Capture the cell that displays the provided text and extract its (x, y) central coordinate. 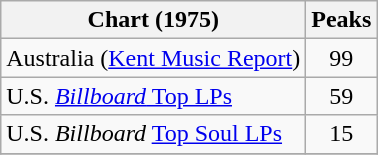
15 (342, 134)
Australia (Kent Music Report) (154, 58)
99 (342, 58)
U.S. Billboard Top LPs (154, 96)
Chart (1975) (154, 20)
59 (342, 96)
U.S. Billboard Top Soul LPs (154, 134)
Peaks (342, 20)
